Capture the cell that displays the provided text and extract its [x, y] central coordinate. 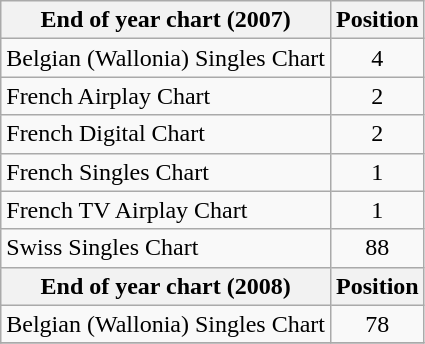
4 [377, 58]
French Singles Chart [166, 172]
Swiss Singles Chart [166, 248]
End of year chart (2007) [166, 20]
French TV Airplay Chart [166, 210]
French Airplay Chart [166, 96]
78 [377, 324]
End of year chart (2008) [166, 286]
88 [377, 248]
French Digital Chart [166, 134]
